Identify which cell holds the provided text, then report its [x, y] central coordinate. 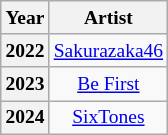
Sakurazaka46 [108, 50]
2023 [25, 84]
Year [25, 18]
Be First [108, 84]
2024 [25, 118]
Artist [108, 18]
SixTones [108, 118]
2022 [25, 50]
